Output the [x, y] coordinate of the center of the cell containing the given text.  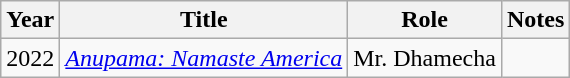
Anupama: Namaste America [204, 58]
Mr. Dhamecha [425, 58]
2022 [30, 58]
Title [204, 20]
Year [30, 20]
Notes [535, 20]
Role [425, 20]
